Search for the cell housing the specified text and yield its [x, y] center coordinate. 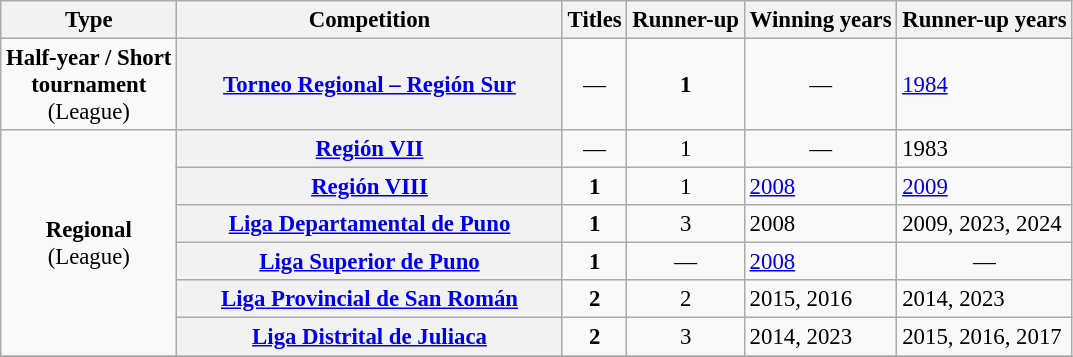
Runner-up [686, 20]
Liga Distrital de Juliaca [370, 337]
Liga Departamental de Puno [370, 224]
2015, 2016 [820, 299]
2009, 2023, 2024 [984, 224]
Type [89, 20]
Titles [594, 20]
2009 [984, 187]
Competition [370, 20]
Winning years [820, 20]
Región VIII [370, 187]
Liga Superior de Puno [370, 262]
Regional(League) [89, 243]
Región VII [370, 149]
2015, 2016, 2017 [984, 337]
Runner-up years [984, 20]
Torneo Regional – Región Sur [370, 85]
Half-year / Shorttournament(League) [89, 85]
Liga Provincial de San Román [370, 299]
1983 [984, 149]
1984 [984, 85]
